Extract the [X, Y] coordinate from the center of the cell holding the provided text.  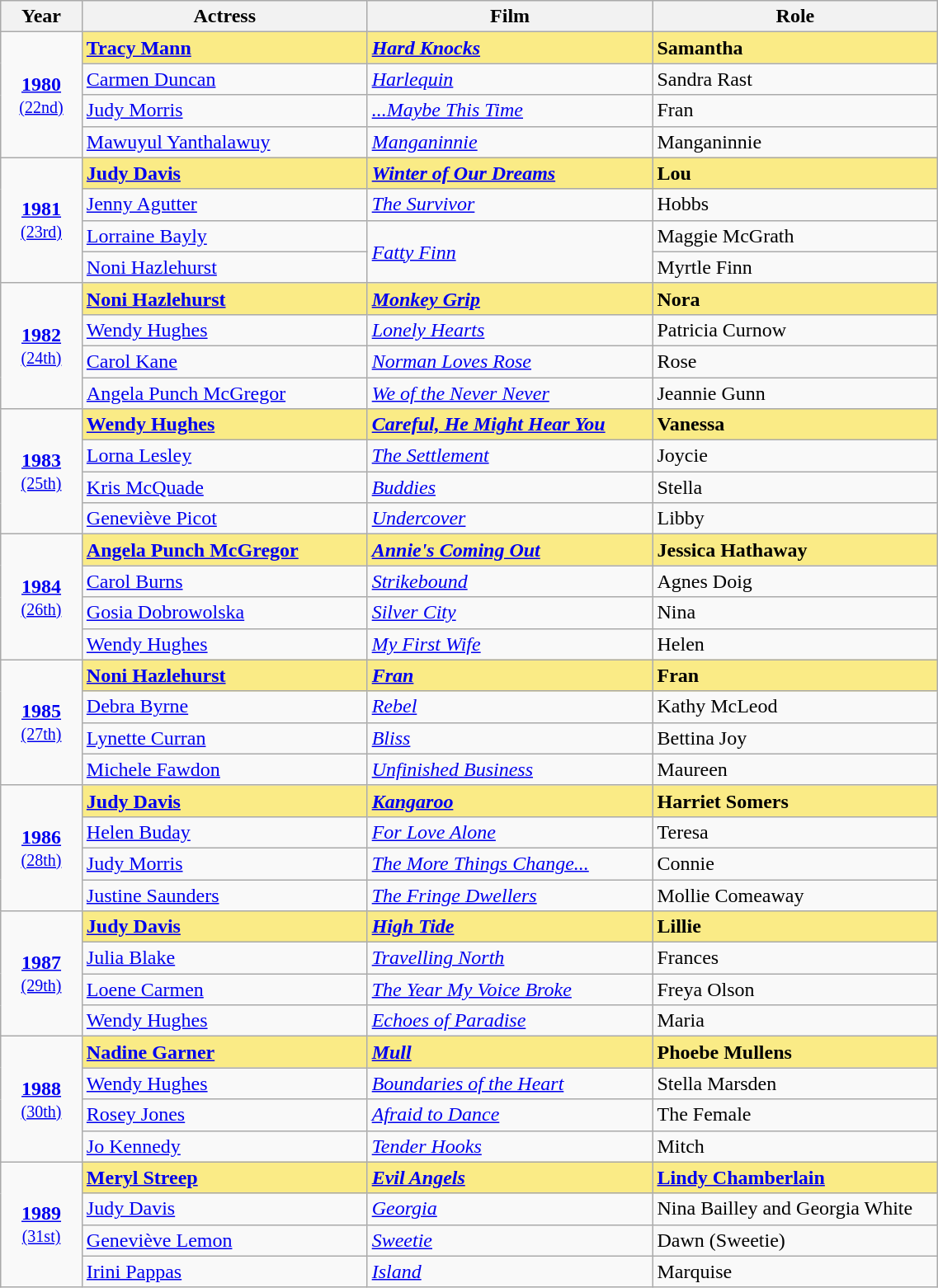
Nina Bailley and Georgia White [795, 1209]
Lorraine Bayly [224, 236]
Year [41, 16]
1989(31st) [41, 1225]
Mollie Comeaway [795, 895]
Norman Loves Rose [510, 361]
Lonely Hearts [510, 330]
Travelling North [510, 958]
Kris McQuade [224, 487]
My First Wife [510, 644]
Lou [795, 173]
Frances [795, 958]
Myrtle Finn [795, 267]
Echoes of Paradise [510, 1021]
1983(25th) [41, 472]
Meryl Streep [224, 1178]
Hobbs [795, 204]
Irini Pappas [224, 1272]
Hard Knocks [510, 48]
The Female [795, 1115]
Joycie [795, 456]
Rose [795, 361]
Harriet Somers [795, 801]
Kathy McLeod [795, 707]
Kangaroo [510, 801]
Maggie McGrath [795, 236]
Marquise [795, 1272]
Lorna Lesley [224, 456]
Fatty Finn [510, 251]
Afraid to Dance [510, 1115]
Rebel [510, 707]
Winter of Our Dreams [510, 173]
Bettina Joy [795, 738]
Role [795, 16]
Rosey Jones [224, 1115]
Nadine Garner [224, 1052]
Sweetie [510, 1240]
Samantha [795, 48]
Stella [795, 487]
Buddies [510, 487]
Lindy Chamberlain [795, 1178]
Evil Angels [510, 1178]
Vanessa [795, 425]
Geneviève Picot [224, 519]
Connie [795, 863]
Jeannie Gunn [795, 393]
Debra Byrne [224, 707]
Jessica Hathaway [795, 550]
Actress [224, 16]
1986(28th) [41, 848]
Patricia Curnow [795, 330]
Helen Buday [224, 832]
...Maybe This Time [510, 110]
High Tide [510, 927]
Island [510, 1272]
Mawuyul Yanthalawuy [224, 142]
Justine Saunders [224, 895]
Agnes Doig [795, 581]
Gosia Dobrowolska [224, 613]
Mitch [795, 1146]
Bliss [510, 738]
Geneviève Lemon [224, 1240]
The More Things Change... [510, 863]
Lynette Curran [224, 738]
The Survivor [510, 204]
Unfinished Business [510, 769]
The Settlement [510, 456]
Michele Fawdon [224, 769]
Jo Kennedy [224, 1146]
Monkey Grip [510, 298]
Loene Carmen [224, 990]
1982(24th) [41, 346]
Julia Blake [224, 958]
Annie's Coming Out [510, 550]
1984(26th) [41, 597]
Jenny Agutter [224, 204]
1985(27th) [41, 722]
1988(30th) [41, 1099]
The Fringe Dwellers [510, 895]
Carol Kane [224, 361]
Stella Marsden [795, 1084]
Phoebe Mullens [795, 1052]
1987(29th) [41, 974]
Freya Olson [795, 990]
1980(22nd) [41, 95]
Maria [795, 1021]
Tracy Mann [224, 48]
Silver City [510, 613]
For Love Alone [510, 832]
Helen [795, 644]
Libby [795, 519]
Dawn (Sweetie) [795, 1240]
We of the Never Never [510, 393]
Carol Burns [224, 581]
Sandra Rast [795, 79]
Lillie [795, 927]
1981(23rd) [41, 220]
The Year My Voice Broke [510, 990]
Tender Hooks [510, 1146]
Harlequin [510, 79]
Strikebound [510, 581]
Carmen Duncan [224, 79]
Nina [795, 613]
Boundaries of the Heart [510, 1084]
Mull [510, 1052]
Maureen [795, 769]
Georgia [510, 1209]
Film [510, 16]
Careful, He Might Hear You [510, 425]
Undercover [510, 519]
Teresa [795, 832]
Nora [795, 298]
